Detect which cell encompasses the target text, then output its (X, Y) center coordinate. 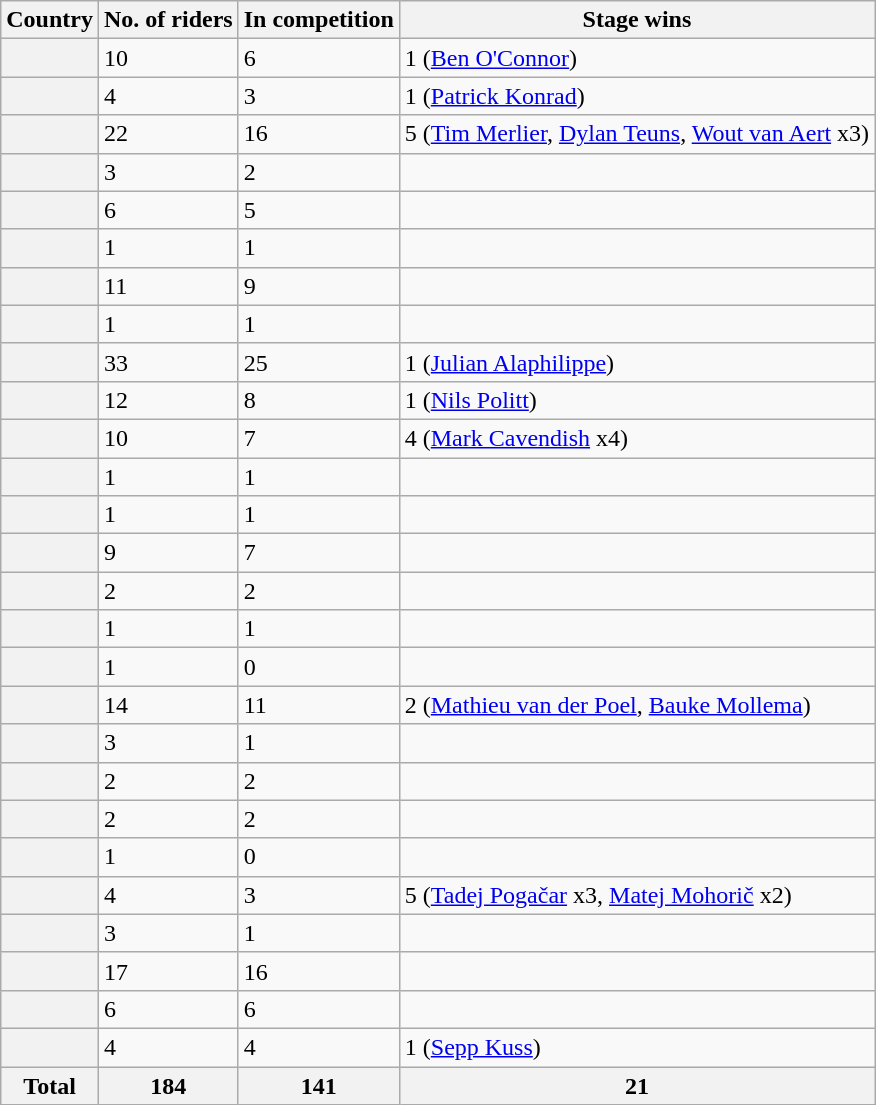
22 (168, 134)
21 (636, 1085)
Country (50, 20)
184 (168, 1085)
In competition (318, 20)
1 (Sepp Kuss) (636, 1047)
2 (Mathieu van der Poel, Bauke Mollema) (636, 705)
5 (Tim Merlier, Dylan Teuns, Wout van Aert x3) (636, 134)
5 (Tadej Pogačar x3, Matej Mohorič x2) (636, 895)
Stage wins (636, 20)
5 (318, 210)
1 (Nils Politt) (636, 400)
4 (Mark Cavendish x4) (636, 438)
No. of riders (168, 20)
14 (168, 705)
25 (318, 362)
8 (318, 400)
1 (Julian Alaphilippe) (636, 362)
17 (168, 971)
1 (Ben O'Connor) (636, 58)
1 (Patrick Konrad) (636, 96)
141 (318, 1085)
33 (168, 362)
Total (50, 1085)
12 (168, 400)
